Detect which cell encompasses the target text, then output its (x, y) center coordinate. 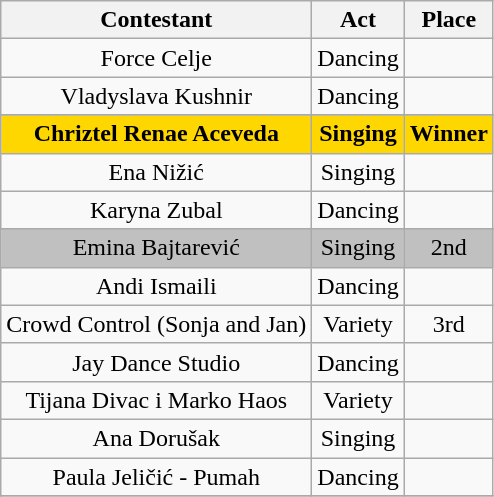
Vladyslava Kushnir (156, 96)
3rd (448, 324)
Paula Jeličić - Pumah (156, 477)
Emina Bajtarević (156, 248)
Force Celje (156, 58)
Chriztel Renae Aceveda (156, 134)
2nd (448, 248)
Jay Dance Studio (156, 362)
Place (448, 20)
Tijana Divac i Marko Haos (156, 400)
Ena Nižić (156, 172)
Karyna Zubal (156, 210)
Ana Dorušak (156, 438)
Andi Ismaili (156, 286)
Winner (448, 134)
Contestant (156, 20)
Act (358, 20)
Crowd Control (Sonja and Jan) (156, 324)
